For the text-containing cell, return its midpoint in (X, Y) coordinate format. 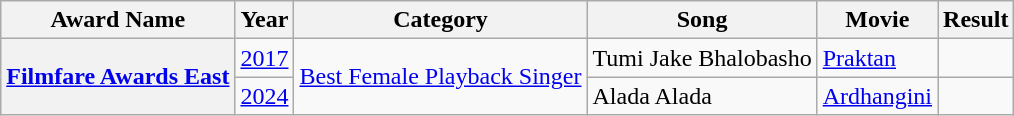
Filmfare Awards East (118, 77)
2024 (264, 96)
Song (702, 20)
Alada Alada (702, 96)
Award Name (118, 20)
2017 (264, 58)
Result (976, 20)
Praktan (877, 58)
Best Female Playback Singer (440, 77)
Year (264, 20)
Tumi Jake Bhalobasho (702, 58)
Movie (877, 20)
Ardhangini (877, 96)
Category (440, 20)
